Output the [X, Y] coordinate of the center of the cell containing the given text.  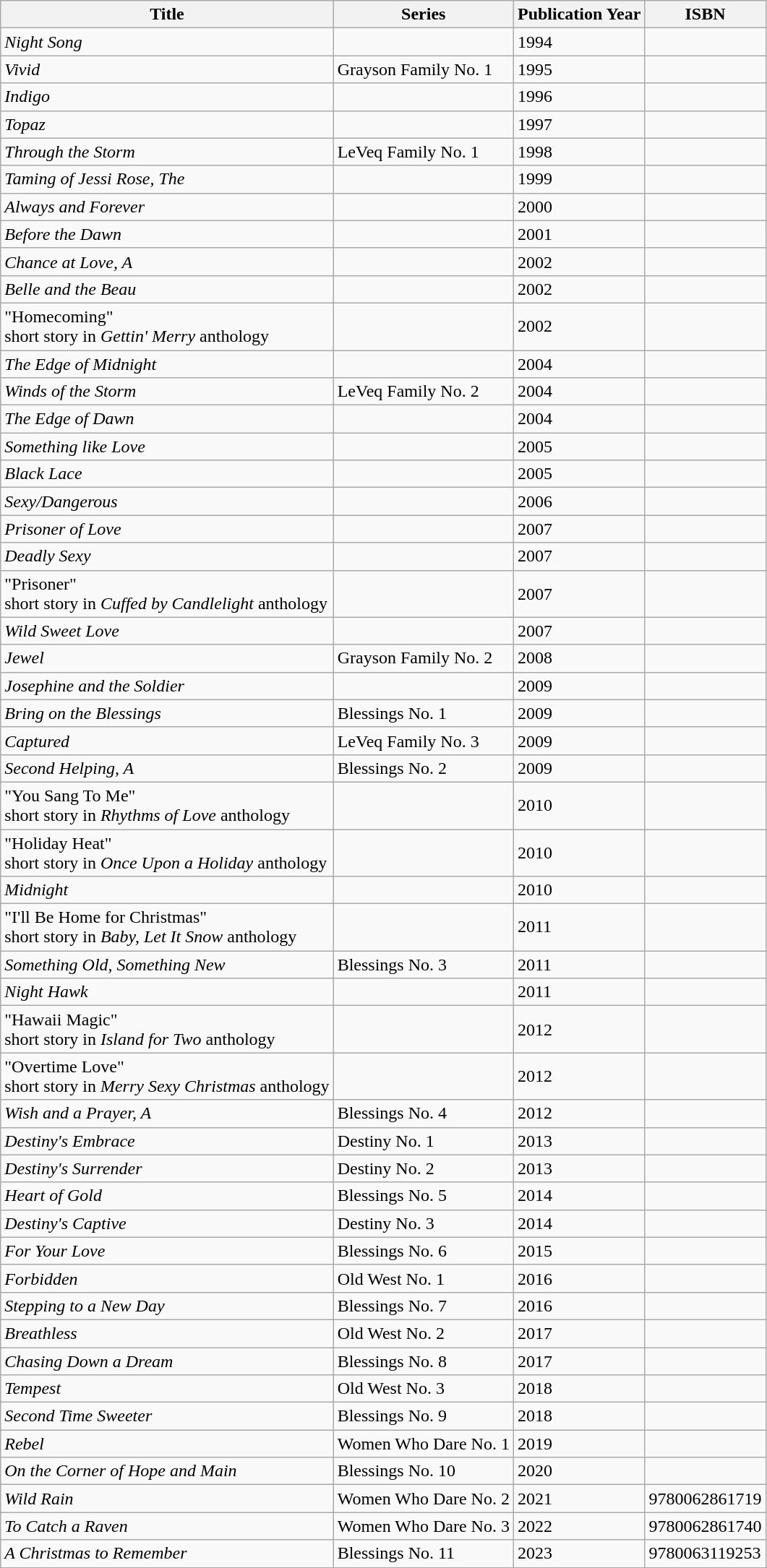
Captured [167, 741]
2020 [579, 1471]
Blessings No. 7 [424, 1306]
Blessings No. 2 [424, 768]
On the Corner of Hope and Main [167, 1471]
Something like Love [167, 447]
Heart of Gold [167, 1196]
For Your Love [167, 1251]
Blessings No. 1 [424, 713]
"Holiday Heat"short story in Once Upon a Holiday anthology [167, 853]
Stepping to a New Day [167, 1306]
The Edge of Dawn [167, 419]
1997 [579, 124]
Wild Rain [167, 1499]
Tempest [167, 1389]
1996 [579, 97]
Publication Year [579, 14]
Taming of Jessi Rose, The [167, 179]
"Homecoming"short story in Gettin' Merry anthology [167, 327]
Women Who Dare No. 1 [424, 1444]
Sexy/Dangerous [167, 501]
"Hawaii Magic"short story in Island for Two anthology [167, 1029]
1995 [579, 69]
Second Helping, A [167, 768]
1994 [579, 42]
Wild Sweet Love [167, 631]
Old West No. 3 [424, 1389]
9780063119253 [706, 1554]
Grayson Family No. 1 [424, 69]
Deadly Sexy [167, 556]
Destiny No. 3 [424, 1223]
Blessings No. 9 [424, 1416]
Series [424, 14]
ISBN [706, 14]
Night Hawk [167, 992]
"Overtime Love"short story in Merry Sexy Christmas anthology [167, 1077]
Midnight [167, 890]
Women Who Dare No. 3 [424, 1526]
LeVeq Family No. 2 [424, 392]
Before the Dawn [167, 234]
Vivid [167, 69]
9780062861719 [706, 1499]
Something Old, Something New [167, 965]
Forbidden [167, 1278]
Bring on the Blessings [167, 713]
Destiny No. 1 [424, 1141]
Blessings No. 8 [424, 1361]
1999 [579, 179]
2015 [579, 1251]
Winds of the Storm [167, 392]
2019 [579, 1444]
2006 [579, 501]
Second Time Sweeter [167, 1416]
"I'll Be Home for Christmas"short story in Baby, Let It Snow anthology [167, 928]
2023 [579, 1554]
Blessings No. 10 [424, 1471]
2021 [579, 1499]
Blessings No. 4 [424, 1113]
Grayson Family No. 2 [424, 658]
Indigo [167, 97]
LeVeq Family No. 1 [424, 152]
Blessings No. 11 [424, 1554]
Title [167, 14]
Wish and a Prayer, A [167, 1113]
2022 [579, 1526]
"You Sang To Me"short story in Rhythms of Love anthology [167, 805]
Destiny No. 2 [424, 1168]
Prisoner of Love [167, 529]
2008 [579, 658]
Chance at Love, A [167, 262]
A Christmas to Remember [167, 1554]
Josephine and the Soldier [167, 686]
Old West No. 1 [424, 1278]
Old West No. 2 [424, 1333]
LeVeq Family No. 3 [424, 741]
Destiny's Embrace [167, 1141]
Blessings No. 6 [424, 1251]
Blessings No. 5 [424, 1196]
Breathless [167, 1333]
"Prisoner"short story in Cuffed by Candlelight anthology [167, 594]
2000 [579, 207]
Always and Forever [167, 207]
Topaz [167, 124]
Blessings No. 3 [424, 965]
Through the Storm [167, 152]
Destiny's Surrender [167, 1168]
Destiny's Captive [167, 1223]
1998 [579, 152]
To Catch a Raven [167, 1526]
The Edge of Midnight [167, 363]
Black Lace [167, 474]
2001 [579, 234]
Chasing Down a Dream [167, 1361]
Rebel [167, 1444]
Women Who Dare No. 2 [424, 1499]
Night Song [167, 42]
Belle and the Beau [167, 289]
9780062861740 [706, 1526]
Jewel [167, 658]
